Extract the [X, Y] coordinate from the center of the cell holding the provided text.  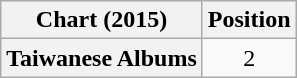
Chart (2015) [102, 20]
Position [249, 20]
2 [249, 58]
Taiwanese Albums [102, 58]
